Pinpoint the cell where the given text exists, returning its (x, y) midpoint coordinate. 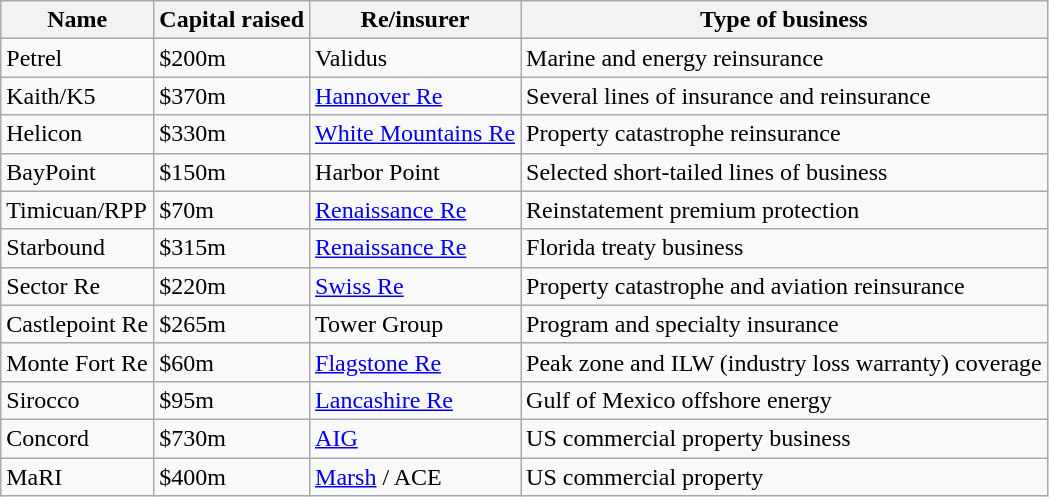
$315m (232, 248)
Several lines of insurance and reinsurance (784, 96)
Type of business (784, 20)
Monte Fort Re (78, 362)
Concord (78, 438)
$150m (232, 172)
Florida treaty business (784, 248)
$265m (232, 324)
Sirocco (78, 400)
$60m (232, 362)
Hannover Re (416, 96)
$400m (232, 477)
Property catastrophe reinsurance (784, 134)
US commercial property (784, 477)
BayPoint (78, 172)
Swiss Re (416, 286)
$95m (232, 400)
$200m (232, 58)
Selected short-tailed lines of business (784, 172)
Sector Re (78, 286)
Gulf of Mexico offshore energy (784, 400)
Castlepoint Re (78, 324)
$70m (232, 210)
MaRI (78, 477)
Capital raised (232, 20)
Property catastrophe and aviation reinsurance (784, 286)
Validus (416, 58)
US commercial property business (784, 438)
Program and specialty insurance (784, 324)
Name (78, 20)
Marsh / ACE (416, 477)
$330m (232, 134)
Harbor Point (416, 172)
Lancashire Re (416, 400)
$370m (232, 96)
Timicuan/RPP (78, 210)
AIG (416, 438)
Re/insurer (416, 20)
Reinstatement premium protection (784, 210)
Starbound (78, 248)
Marine and energy reinsurance (784, 58)
Flagstone Re (416, 362)
Petrel (78, 58)
Tower Group (416, 324)
Helicon (78, 134)
$220m (232, 286)
$730m (232, 438)
White Mountains Re (416, 134)
Peak zone and ILW (industry loss warranty) coverage (784, 362)
Kaith/K5 (78, 96)
